Return the (x, y) coordinate for the center point of the cell that contains the specified text.  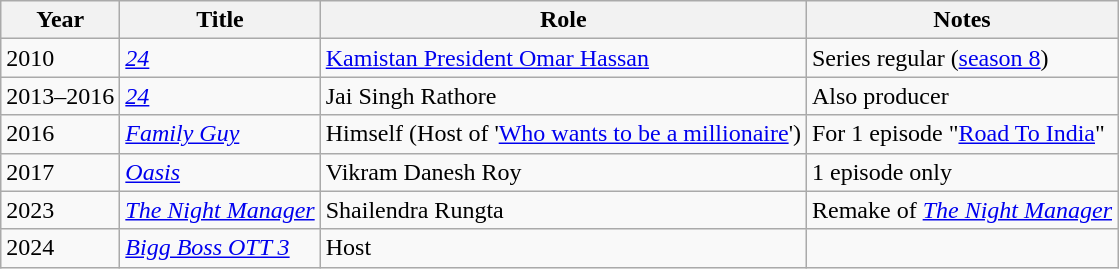
1 episode only (962, 172)
Jai Singh Rathore (563, 96)
Oasis (220, 172)
Kamistan President Omar Hassan (563, 58)
2024 (60, 248)
Remake of The Night Manager (962, 210)
Role (563, 20)
Also producer (962, 96)
Notes (962, 20)
Host (563, 248)
Year (60, 20)
Family Guy (220, 134)
Himself (Host of 'Who wants to be a millionaire') (563, 134)
2023 (60, 210)
For 1 episode "Road To India" (962, 134)
Series regular (season 8) (962, 58)
Title (220, 20)
2017 (60, 172)
Vikram Danesh Roy (563, 172)
2010 (60, 58)
Bigg Boss OTT 3 (220, 248)
The Night Manager (220, 210)
Shailendra Rungta (563, 210)
2016 (60, 134)
2013–2016 (60, 96)
